From the cell containing the given text, extract its center point as (X, Y) coordinate. 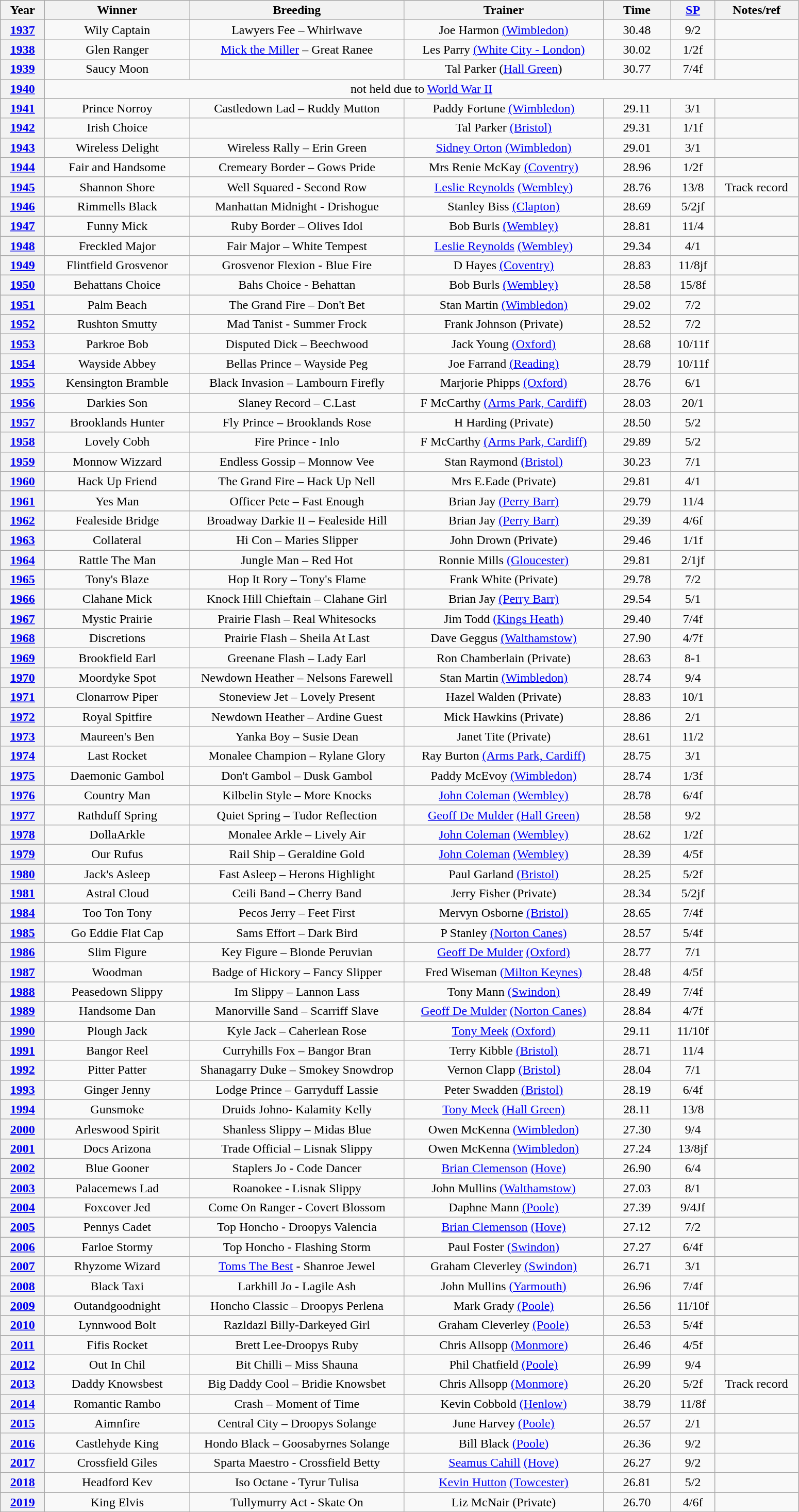
1947 (23, 226)
Brooklands Hunter (118, 422)
Disputed Dick – Beechwood (297, 344)
1953 (23, 344)
26.96 (637, 1286)
Wayside Abbey (118, 364)
Lawyers Fee – Whirlwave (297, 30)
Notes/ref (757, 10)
Castledown Lad – Ruddy Mutton (297, 108)
Manorville Sand – Scarriff Slave (297, 1011)
2000 (23, 1129)
Maureen's Ben (118, 736)
1990 (23, 1031)
Prince Norroy (118, 108)
Peter Swadden (Bristol) (504, 1090)
28.62 (637, 834)
1975 (23, 776)
1962 (23, 520)
Jerry Fisher (Private) (504, 894)
29.39 (637, 520)
Kensington Bramble (118, 383)
Lynnwood Bolt (118, 1325)
D Hayes (Coventry) (504, 266)
Ray Burton (Arms Park, Cardiff) (504, 756)
Tony's Blaze (118, 580)
Jungle Man – Red Hot (297, 560)
Collateral (118, 540)
H Harding (Private) (504, 422)
26.36 (637, 1443)
Mick Hawkins (Private) (504, 717)
Mrs E.Eade (Private) (504, 481)
Fire Prince - Inlo (297, 442)
Freckled Major (118, 246)
Sparta Maestro - Crossfield Betty (297, 1462)
1957 (23, 422)
26.81 (637, 1482)
Ronnie Mills (Gloucester) (504, 560)
1980 (23, 874)
Daddy Knowsbest (118, 1384)
Mrs Renie McKay (Coventry) (504, 167)
Daphne Mann (Poole) (504, 1208)
Badge of Hickory – Fancy Slipper (297, 972)
Mark Grady (Poole) (504, 1306)
26.71 (637, 1267)
1949 (23, 266)
Trade Official – Lisnak Slippy (297, 1148)
Cremeary Border – Gows Pride (297, 167)
Tullymurry Act - Skate On (297, 1502)
2003 (23, 1188)
Tony Meek (Hall Green) (504, 1109)
Prairie Flash – Sheila At Last (297, 638)
Jack Young (Oxford) (504, 344)
Liz McNair (Private) (504, 1502)
1961 (23, 501)
27.27 (637, 1247)
Winner (118, 10)
Frank White (Private) (504, 580)
1987 (23, 972)
Monnow Wizzard (118, 462)
1952 (23, 324)
Dave Geggus (Walthamstow) (504, 638)
Central City – Droopys Solange (297, 1423)
2006 (23, 1247)
Big Daddy Cool – Bridie Knowsbet (297, 1384)
Hazel Walden (Private) (504, 697)
Rushton Smutty (118, 324)
Razldazl Billy-Darkeyed Girl (297, 1325)
Greenane Flash – Lady Earl (297, 658)
Prairie Flash – Real Whitesocks (297, 619)
1986 (23, 952)
Frank Johnson (Private) (504, 324)
28.71 (637, 1050)
Wily Captain (118, 30)
1941 (23, 108)
Out In Chil (118, 1365)
Moordyke Spot (118, 678)
Trainer (504, 10)
38.79 (637, 1404)
Toms The Best - Shanroe Jewel (297, 1267)
Monalee Arkle – Lively Air (297, 834)
Kevin Cobbold (Henlow) (504, 1404)
1985 (23, 933)
Paul Foster (Swindon) (504, 1247)
29.79 (637, 501)
Mick the Miller – Great Ranee (297, 50)
1964 (23, 560)
King Elvis (118, 1502)
Les Parry (White City - London) (504, 50)
Wireless Rally – Erin Green (297, 147)
Geoff De Mulder (Norton Canes) (504, 1011)
28.57 (637, 933)
Hack Up Friend (118, 481)
Romantic Rambo (118, 1404)
Peasedown Slippy (118, 992)
27.03 (637, 1188)
Stan Raymond (Bristol) (504, 462)
Top Honcho - Droopys Valencia (297, 1227)
30.23 (637, 462)
Parkroe Bob (118, 344)
1974 (23, 756)
not held due to World War II (422, 89)
Ruby Border – Olives Idol (297, 226)
1940 (23, 89)
June Harvey (Poole) (504, 1423)
Plough Jack (118, 1031)
Docs Arizona (118, 1148)
Outandgoodnight (118, 1306)
27.90 (637, 638)
Phil Chatfield (Poole) (504, 1365)
Glen Ranger (118, 50)
29.46 (637, 540)
28.34 (637, 894)
2016 (23, 1443)
Stoneview Jet – Lovely Present (297, 697)
2011 (23, 1345)
29.54 (637, 599)
Ron Chamberlain (Private) (504, 658)
Too Ton Tony (118, 913)
The Grand Fire – Hack Up Nell (297, 481)
6/4 (693, 1168)
Im Slippy – Lannon Lass (297, 992)
Hi Con – Maries Slipper (297, 540)
28.03 (637, 403)
Pecos Jerry – Feet First (297, 913)
29.89 (637, 442)
Arleswood Spirit (118, 1129)
Fast Asleep – Herons Highlight (297, 874)
John Mullins (Yarmouth) (504, 1286)
Rimmells Black (118, 206)
Funny Mick (118, 226)
John Mullins (Walthamstow) (504, 1188)
2018 (23, 1482)
26.99 (637, 1365)
Knock Hill Chieftain – Clahane Girl (297, 599)
Larkhill Jo - Lagile Ash (297, 1286)
Kevin Hutton (Towcester) (504, 1482)
Go Eddie Flat Cap (118, 933)
DollaArkle (118, 834)
Grosvenor Flexion - Blue Fire (297, 266)
27.12 (637, 1227)
Behattans Choice (118, 285)
28.48 (637, 972)
1978 (23, 834)
26.46 (637, 1345)
28.04 (637, 1070)
Fair Major – White Tempest (297, 246)
Seamus Cahill (Hove) (504, 1462)
Rattle The Man (118, 560)
1951 (23, 305)
John Drown (Private) (504, 540)
Time (637, 10)
Kilbelin Style – More Knocks (297, 795)
Discretions (118, 638)
28.50 (637, 422)
Bahs Choice - Behattan (297, 285)
28.77 (637, 952)
28.84 (637, 1011)
Graham Cleverley (Poole) (504, 1325)
Yes Man (118, 501)
1948 (23, 246)
26.27 (637, 1462)
1984 (23, 913)
1939 (23, 69)
8-1 (693, 658)
Top Honcho - Flashing Storm (297, 1247)
Brookfield Earl (118, 658)
Country Man (118, 795)
Hop It Rory – Tony's Flame (297, 580)
13/8jf (693, 1148)
Officer Pete – Fast Enough (297, 501)
28.19 (637, 1090)
Palacemews Lad (118, 1188)
29.02 (637, 305)
28.96 (637, 167)
26.53 (637, 1325)
28.68 (637, 344)
Tal Parker (Hall Green) (504, 69)
26.90 (637, 1168)
Well Squared - Second Row (297, 187)
Farloe Stormy (118, 1247)
Lodge Prince – Garryduff Lassie (297, 1090)
Kyle Jack – Caherlean Rose (297, 1031)
Yanka Boy – Susie Dean (297, 736)
1991 (23, 1050)
Woodman (118, 972)
The Grand Fire – Don't Bet (297, 305)
Castlehyde King (118, 1443)
2017 (23, 1462)
Janet Tite (Private) (504, 736)
Our Rufus (118, 854)
Jack's Asleep (118, 874)
Broadway Darkie II – Fealeside Hill (297, 520)
Geoff De Mulder (Hall Green) (504, 815)
28.39 (637, 854)
1955 (23, 383)
29.40 (637, 619)
Irish Choice (118, 128)
Roanokee - Lisnak Slippy (297, 1188)
1959 (23, 462)
Shannon Shore (118, 187)
Joe Harmon (Wimbledon) (504, 30)
1937 (23, 30)
Tal Parker (Bristol) (504, 128)
Saucy Moon (118, 69)
Vernon Clapp (Bristol) (504, 1070)
28.75 (637, 756)
30.48 (637, 30)
1958 (23, 442)
Crossfield Giles (118, 1462)
Ginger Jenny (118, 1090)
Mad Tanist - Summer Frock (297, 324)
27.39 (637, 1208)
Iso Octane - Tyrur Tulisa (297, 1482)
10/1 (693, 697)
28.52 (637, 324)
1971 (23, 697)
Palm Beach (118, 305)
Clahane Mick (118, 599)
9/4Jf (693, 1208)
1970 (23, 678)
28.11 (637, 1109)
2004 (23, 1208)
Fealeside Bridge (118, 520)
2014 (23, 1404)
Mervyn Osborne (Bristol) (504, 913)
1992 (23, 1070)
Jim Todd (Kings Heath) (504, 619)
1954 (23, 364)
Quiet Spring – Tudor Reflection (297, 815)
Aimnfire (118, 1423)
1950 (23, 285)
2008 (23, 1286)
1988 (23, 992)
Geoff De Mulder (Oxford) (504, 952)
Sidney Orton (Wimbledon) (504, 147)
8/1 (693, 1188)
1945 (23, 187)
Rhyzome Wizard (118, 1267)
Tony Meek (Oxford) (504, 1031)
1942 (23, 128)
Come On Ranger - Covert Blossom (297, 1208)
Terry Kibble (Bristol) (504, 1050)
28.25 (637, 874)
Handsome Dan (118, 1011)
2/1jf (693, 560)
28.79 (637, 364)
26.56 (637, 1306)
Wireless Delight (118, 147)
1973 (23, 736)
Pitter Patter (118, 1070)
28.69 (637, 206)
Lovely Cobh (118, 442)
1944 (23, 167)
29.31 (637, 128)
1979 (23, 854)
15/8f (693, 285)
Monalee Champion – Rylane Glory (297, 756)
Year (23, 10)
Brett Lee-Droopys Ruby (297, 1345)
Sams Effort – Dark Bird (297, 933)
Fifis Rocket (118, 1345)
Stanley Biss (Clapton) (504, 206)
Last Rocket (118, 756)
Endless Gossip – Monnow Vee (297, 462)
Joe Farrand (Reading) (504, 364)
Paul Garland (Bristol) (504, 874)
11/8f (693, 1404)
Manhattan Midnight - Drishogue (297, 206)
2019 (23, 1502)
Shanless Slippy – Midas Blue (297, 1129)
28.81 (637, 226)
Daemonic Gambol (118, 776)
Slaney Record – C.Last (297, 403)
2013 (23, 1384)
Bellas Prince – Wayside Peg (297, 364)
Rathduff Spring (118, 815)
5/1 (693, 599)
1977 (23, 815)
1963 (23, 540)
20/1 (693, 403)
1969 (23, 658)
1993 (23, 1090)
Slim Figure (118, 952)
1/3f (693, 776)
29.01 (637, 147)
P Stanley (Norton Canes) (504, 933)
Curryhills Fox – Bangor Bran (297, 1050)
1943 (23, 147)
1994 (23, 1109)
30.77 (637, 69)
Breeding (297, 10)
2007 (23, 1267)
28.49 (637, 992)
SP (693, 10)
27.30 (637, 1129)
Rail Ship – Geraldine Gold (297, 854)
2002 (23, 1168)
26.70 (637, 1502)
Paddy Fortune (Wimbledon) (504, 108)
11/2 (693, 736)
1956 (23, 403)
28.78 (637, 795)
28.86 (637, 717)
1946 (23, 206)
6/1 (693, 383)
30.02 (637, 50)
Black Invasion – Lambourn Firefly (297, 383)
2001 (23, 1148)
Clonarrow Piper (118, 697)
26.20 (637, 1384)
Black Taxi (118, 1286)
Blue Gooner (118, 1168)
Newdown Heather – Nelsons Farewell (297, 678)
Foxcover Jed (118, 1208)
Hondo Black – Goosabyrnes Solange (297, 1443)
Gunsmoke (118, 1109)
29.78 (637, 580)
Bill Black (Poole) (504, 1443)
2010 (23, 1325)
Key Figure – Blonde Peruvian (297, 952)
1976 (23, 795)
28.61 (637, 736)
Darkies Son (118, 403)
1989 (23, 1011)
2015 (23, 1423)
27.24 (637, 1148)
Fair and Handsome (118, 167)
28.65 (637, 913)
Shanagarry Duke – Smokey Snowdrop (297, 1070)
Royal Spitfire (118, 717)
2005 (23, 1227)
Headford Kev (118, 1482)
Staplers Jo - Code Dancer (297, 1168)
Bit Chilli – Miss Shauna (297, 1365)
1938 (23, 50)
Graham Cleverley (Swindon) (504, 1267)
2009 (23, 1306)
1965 (23, 580)
Honcho Classic – Droopys Perlena (297, 1306)
Tony Mann (Swindon) (504, 992)
1960 (23, 481)
Don't Gambol – Dusk Gambol (297, 776)
1966 (23, 599)
Pennys Cadet (118, 1227)
Crash – Moment of Time (297, 1404)
11/8jf (693, 266)
29.34 (637, 246)
Fly Prince – Brooklands Rose (297, 422)
Fred Wiseman (Milton Keynes) (504, 972)
1972 (23, 717)
Flintfield Grosvenor (118, 266)
Paddy McEvoy (Wimbledon) (504, 776)
26.57 (637, 1423)
Druids Johno- Kalamity Kelly (297, 1109)
2012 (23, 1365)
Marjorie Phipps (Oxford) (504, 383)
Bangor Reel (118, 1050)
Mystic Prairie (118, 619)
1968 (23, 638)
Ceili Band – Cherry Band (297, 894)
Astral Cloud (118, 894)
28.63 (637, 658)
1967 (23, 619)
Newdown Heather – Ardine Guest (297, 717)
1981 (23, 894)
